Locate the cell with the specified text and output its [X, Y] center coordinate. 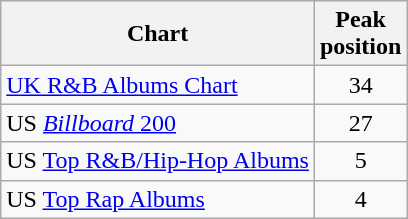
5 [360, 161]
Chart [158, 34]
34 [360, 85]
US Top R&B/Hip-Hop Albums [158, 161]
UK R&B Albums Chart [158, 85]
US Billboard 200 [158, 123]
US Top Rap Albums [158, 199]
27 [360, 123]
Peakposition [360, 34]
4 [360, 199]
